Detect which cell encompasses the target text, then output its (x, y) center coordinate. 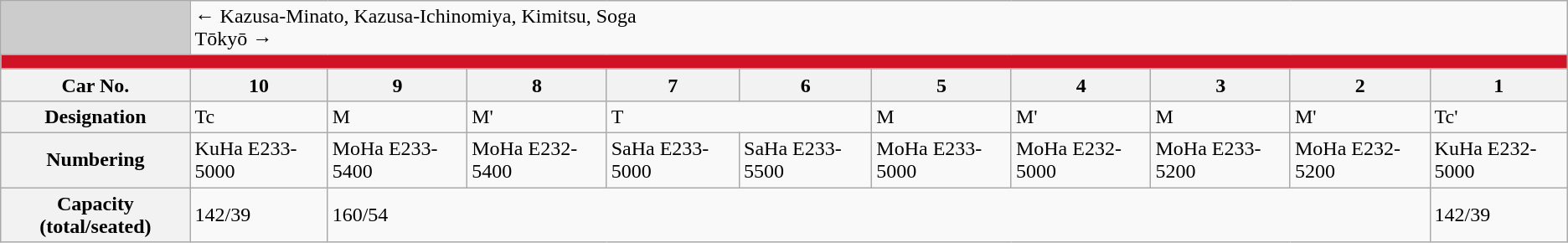
Numbering (95, 159)
8 (538, 85)
1 (1498, 85)
SaHa E233-5500 (806, 159)
MoHa E232-5400 (538, 159)
← Kazusa-Minato, Kazusa-Ichinomiya, Kimitsu, SogaTōkyō → (879, 28)
5 (941, 85)
KuHa E233-5000 (259, 159)
Capacity (total/seated) (95, 215)
160/54 (879, 215)
KuHa E232-5000 (1498, 159)
9 (397, 85)
MoHa E233-5000 (941, 159)
2 (1360, 85)
MoHa E233-5200 (1221, 159)
MoHa E232-5200 (1360, 159)
SaHa E233-5000 (673, 159)
3 (1221, 85)
Car No. (95, 85)
MoHa E233-5400 (397, 159)
4 (1081, 85)
Tc (259, 116)
MoHa E232-5000 (1081, 159)
T (739, 116)
7 (673, 85)
6 (806, 85)
Designation (95, 116)
Tc' (1498, 116)
10 (259, 85)
